Extract the [x, y] coordinate from the center of the cell holding the provided text.  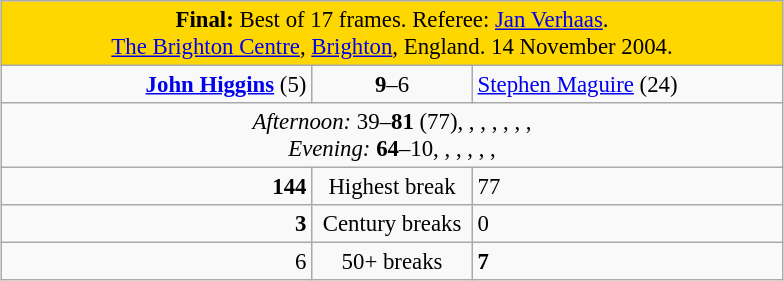
John Higgins (5) [156, 85]
77 [628, 187]
144 [156, 187]
7 [628, 262]
9–6 [392, 85]
Century breaks [392, 224]
Afternoon: 39–81 (77), , , , , , , Evening: 64–10, , , , , , [392, 136]
Stephen Maguire (24) [628, 85]
6 [156, 262]
Final: Best of 17 frames. Referee: Jan Verhaas.The Brighton Centre, Brighton, England. 14 November 2004. [392, 34]
3 [156, 224]
0 [628, 224]
Highest break [392, 187]
50+ breaks [392, 262]
